Return the (X, Y) coordinate for the center point of the cell that contains the specified text.  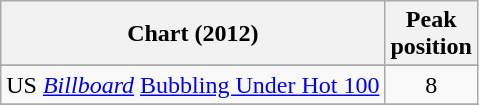
8 (431, 85)
US Billboard Bubbling Under Hot 100 (193, 85)
Chart (2012) (193, 34)
Peakposition (431, 34)
